For the text-containing cell, return its midpoint in (X, Y) coordinate format. 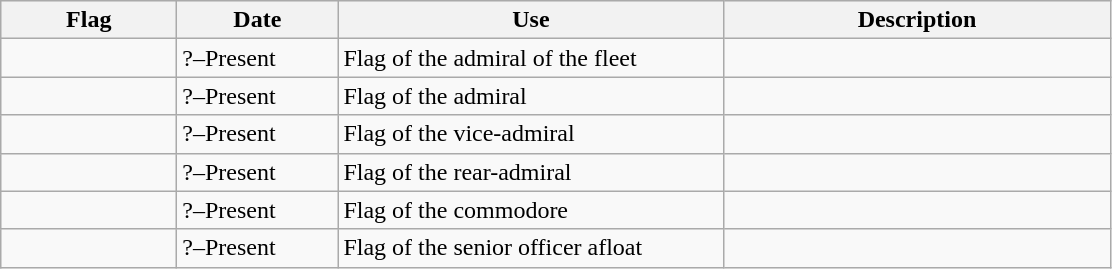
Flag of the commodore (531, 210)
Date (258, 20)
Flag of the admiral of the fleet (531, 58)
Flag (89, 20)
Flag of the senior officer afloat (531, 248)
Flag of the admiral (531, 96)
Use (531, 20)
Description (917, 20)
Flag of the vice-admiral (531, 134)
Flag of the rear-admiral (531, 172)
